Return the [X, Y] coordinate for the center point of the cell that contains the specified text.  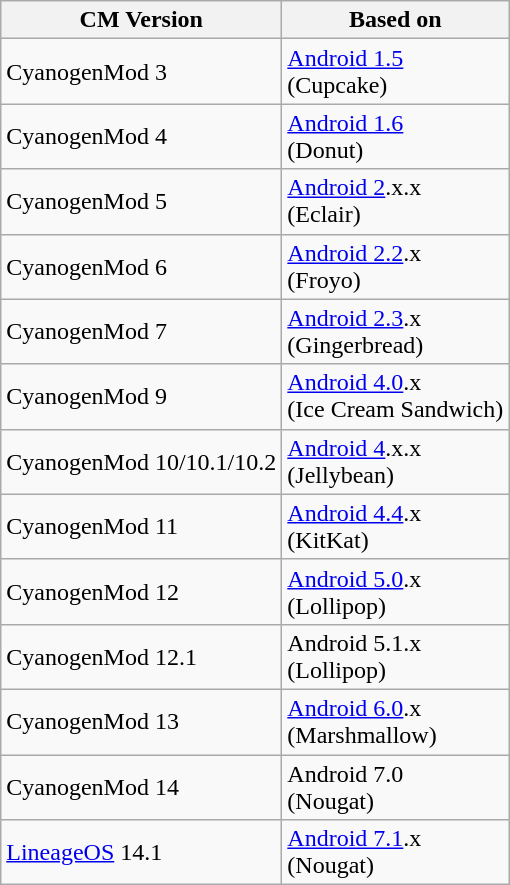
Android 4.4.x(KitKat) [396, 526]
CyanogenMod 12 [142, 592]
CyanogenMod 5 [142, 202]
CyanogenMod 6 [142, 266]
CyanogenMod 13 [142, 722]
Android 5.0.x(Lollipop) [396, 592]
CyanogenMod 14 [142, 786]
Android 6.0.x(Marshmallow) [396, 722]
Android 2.3.x(Gingerbread) [396, 332]
CyanogenMod 11 [142, 526]
CyanogenMod 10/10.1/10.2 [142, 462]
CyanogenMod 9 [142, 396]
CyanogenMod 12.1 [142, 656]
CM Version [142, 20]
CyanogenMod 3 [142, 72]
Android 5.1.x(Lollipop) [396, 656]
Android 7.1.x(Nougat) [396, 852]
Android 1.5(Cupcake) [396, 72]
Android 4.0.x(Ice Cream Sandwich) [396, 396]
Android 2.x.x(Eclair) [396, 202]
Android 7.0(Nougat) [396, 786]
Android 2.2.x(Froyo) [396, 266]
Android 4.x.x(Jellybean) [396, 462]
CyanogenMod 7 [142, 332]
Android 1.6(Donut) [396, 136]
CyanogenMod 4 [142, 136]
Based on [396, 20]
LineageOS 14.1 [142, 852]
